Scan for the cell matching the given text and deliver its [x, y] coordinate at center. 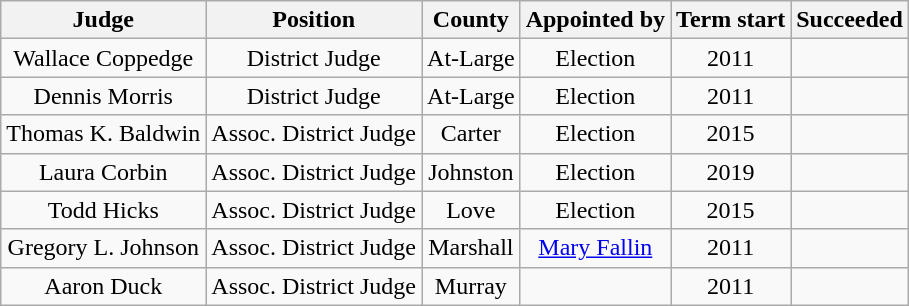
Johnston [472, 172]
Dennis Morris [104, 96]
Gregory L. Johnson [104, 248]
Laura Corbin [104, 172]
Aaron Duck [104, 286]
Term start [731, 20]
Mary Fallin [595, 248]
County [472, 20]
Wallace Coppedge [104, 58]
Murray [472, 286]
Appointed by [595, 20]
Todd Hicks [104, 210]
Carter [472, 134]
Thomas K. Baldwin [104, 134]
Judge [104, 20]
Marshall [472, 248]
Position [314, 20]
Succeeded [850, 20]
2019 [731, 172]
Love [472, 210]
